Return (X, Y) of the center of cell containing provided text 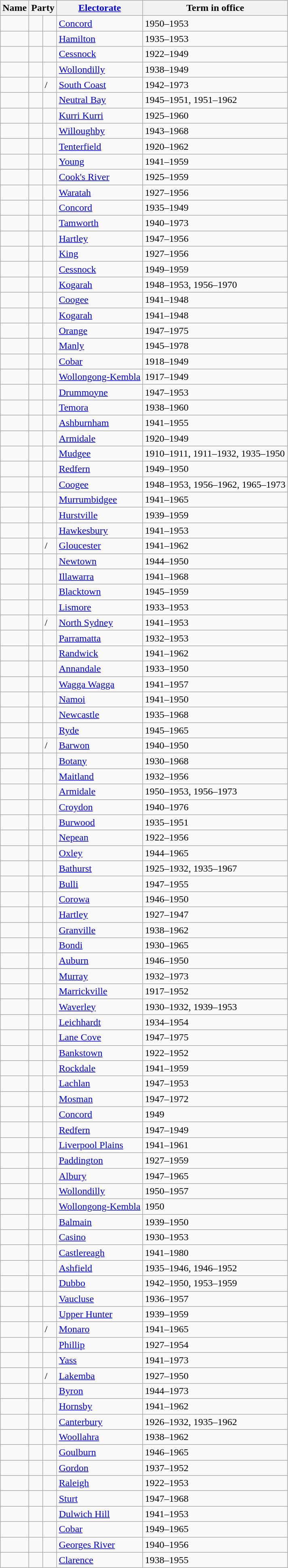
Electorate (99, 8)
Lane Cove (99, 1038)
Albury (99, 1176)
Ryde (99, 730)
Ashfield (99, 1268)
Auburn (99, 961)
1935–1953 (215, 39)
1944–1950 (215, 561)
Mudgee (99, 454)
Party (43, 8)
South Coast (99, 85)
Gordon (99, 1468)
1944–1965 (215, 853)
Dulwich Hill (99, 1514)
Rockdale (99, 1068)
Namoi (99, 700)
Ashburnham (99, 423)
Illawarra (99, 576)
1940–1973 (215, 223)
1930–1965 (215, 945)
1920–1962 (215, 146)
1941–1950 (215, 700)
Marrickville (99, 992)
1943–1968 (215, 131)
Temora (99, 407)
1950–1953 (215, 23)
1940–1956 (215, 1545)
1933–1953 (215, 607)
King (99, 254)
Leichhardt (99, 1022)
Monaro (99, 1329)
1950–1957 (215, 1191)
Newcastle (99, 715)
Annandale (99, 669)
1947–1955 (215, 884)
1927–1950 (215, 1375)
Tamworth (99, 223)
1936–1957 (215, 1299)
1945–1965 (215, 730)
Botany (99, 761)
1935–1951 (215, 822)
1938–1960 (215, 407)
1918–1949 (215, 361)
Hawkesbury (99, 530)
1917–1952 (215, 992)
Casino (99, 1237)
1941–1955 (215, 423)
1920–1949 (215, 438)
1941–1973 (215, 1360)
1926–1932, 1935–1962 (215, 1421)
1932–1953 (215, 638)
1910–1911, 1911–1932, 1935–1950 (215, 454)
1935–1946, 1946–1952 (215, 1268)
Phillip (99, 1345)
1945–1951, 1951–1962 (215, 100)
1949–1965 (215, 1529)
1935–1968 (215, 715)
1935–1949 (215, 208)
Lachlan (99, 1084)
1942–1950, 1953–1959 (215, 1283)
Goulburn (99, 1453)
Clarence (99, 1560)
Croydon (99, 807)
Georges River (99, 1545)
1930–1968 (215, 761)
1950 (215, 1207)
1938–1955 (215, 1560)
1948–1953, 1956–1970 (215, 285)
Hurstville (99, 515)
1941–1968 (215, 576)
Lismore (99, 607)
1932–1956 (215, 776)
1947–1956 (215, 239)
Byron (99, 1391)
1922–1952 (215, 1053)
Blacktown (99, 592)
Murray (99, 976)
Upper Hunter (99, 1314)
Burwood (99, 822)
1927–1959 (215, 1160)
Tenterfield (99, 146)
1925–1960 (215, 115)
1930–1932, 1939–1953 (215, 1007)
1937–1952 (215, 1468)
Drummoyne (99, 392)
1940–1950 (215, 746)
North Sydney (99, 623)
1927–1954 (215, 1345)
1930–1953 (215, 1237)
1944–1973 (215, 1391)
1925–1932, 1935–1967 (215, 868)
Cook's River (99, 177)
1947–1972 (215, 1099)
Liverpool Plains (99, 1145)
1949 (215, 1114)
Yass (99, 1360)
Corowa (99, 899)
1947–1968 (215, 1499)
Neutral Bay (99, 100)
Castlereagh (99, 1253)
Nepean (99, 838)
1945–1978 (215, 346)
Granville (99, 930)
Randwick (99, 653)
Paddington (99, 1160)
1917–1949 (215, 377)
Willoughby (99, 131)
Mosman (99, 1099)
1941–1961 (215, 1145)
Name (15, 8)
1947–1949 (215, 1130)
1942–1973 (215, 85)
1940–1976 (215, 807)
Sturt (99, 1499)
Bankstown (99, 1053)
Orange (99, 331)
Balmain (99, 1222)
1949–1950 (215, 469)
Lakemba (99, 1375)
Term in office (215, 8)
Waratah (99, 193)
1934–1954 (215, 1022)
1945–1959 (215, 592)
Newtown (99, 561)
1932–1973 (215, 976)
Oxley (99, 853)
1922–1949 (215, 54)
Wagga Wagga (99, 684)
1925–1959 (215, 177)
1941–1957 (215, 684)
Barwon (99, 746)
Raleigh (99, 1483)
Parramatta (99, 638)
1922–1953 (215, 1483)
Woollahra (99, 1437)
1941–1980 (215, 1253)
Waverley (99, 1007)
Murrumbidgee (99, 500)
1948–1953, 1956–1962, 1965–1973 (215, 484)
Bondi (99, 945)
Manly (99, 346)
Gloucester (99, 546)
1950–1953, 1956–1973 (215, 792)
Hamilton (99, 39)
Canterbury (99, 1421)
1938–1949 (215, 69)
1922–1956 (215, 838)
1946–1965 (215, 1453)
Bathurst (99, 868)
1927–1947 (215, 914)
Maitland (99, 776)
Hornsby (99, 1406)
1947–1965 (215, 1176)
Vaucluse (99, 1299)
Dubbo (99, 1283)
Kurri Kurri (99, 115)
Bulli (99, 884)
1939–1950 (215, 1222)
1933–1950 (215, 669)
1949–1959 (215, 269)
Young (99, 161)
